Pinpoint the cell where the given text exists, returning its (X, Y) midpoint coordinate. 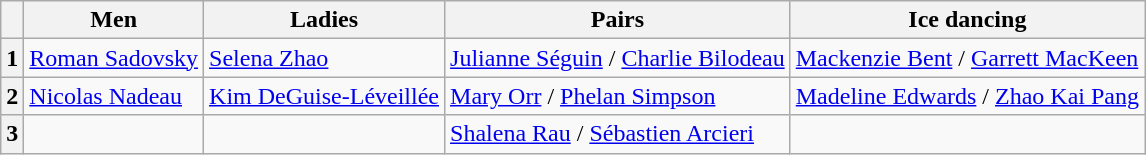
Selena Zhao (324, 58)
Shalena Rau / Sébastien Arcieri (618, 134)
Nicolas Nadeau (114, 96)
2 (12, 96)
Kim DeGuise-Léveillée (324, 96)
Madeline Edwards / Zhao Kai Pang (967, 96)
Ladies (324, 20)
Mackenzie Bent / Garrett MacKeen (967, 58)
Roman Sadovsky (114, 58)
Julianne Séguin / Charlie Bilodeau (618, 58)
Men (114, 20)
Pairs (618, 20)
Ice dancing (967, 20)
Mary Orr / Phelan Simpson (618, 96)
1 (12, 58)
3 (12, 134)
